Determine the [X, Y] coordinate at the center of the cell enclosing the given text.  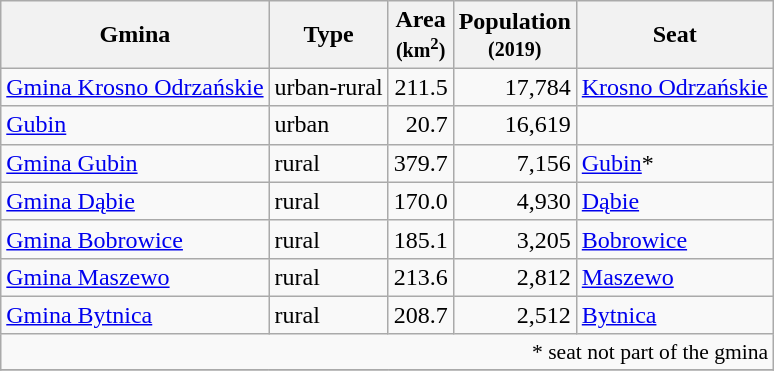
185.1 [420, 239]
Gubin* [674, 163]
16,619 [514, 125]
213.6 [420, 277]
* seat not part of the gmina [388, 352]
Bytnica [674, 315]
Krosno Odrzańskie [674, 87]
Area(km2) [420, 34]
Seat [674, 34]
Type [328, 34]
2,512 [514, 315]
379.7 [420, 163]
Gmina [135, 34]
urban-rural [328, 87]
urban [328, 125]
211.5 [420, 87]
2,812 [514, 277]
Gmina Dąbie [135, 201]
Population(2019) [514, 34]
Dąbie [674, 201]
7,156 [514, 163]
Gmina Bobrowice [135, 239]
Gmina Maszewo [135, 277]
Maszewo [674, 277]
Gmina Bytnica [135, 315]
208.7 [420, 315]
Gmina Krosno Odrzańskie [135, 87]
3,205 [514, 239]
Bobrowice [674, 239]
4,930 [514, 201]
170.0 [420, 201]
Gubin [135, 125]
20.7 [420, 125]
Gmina Gubin [135, 163]
17,784 [514, 87]
